Pinpoint the cell where the given text exists, returning its [x, y] midpoint coordinate. 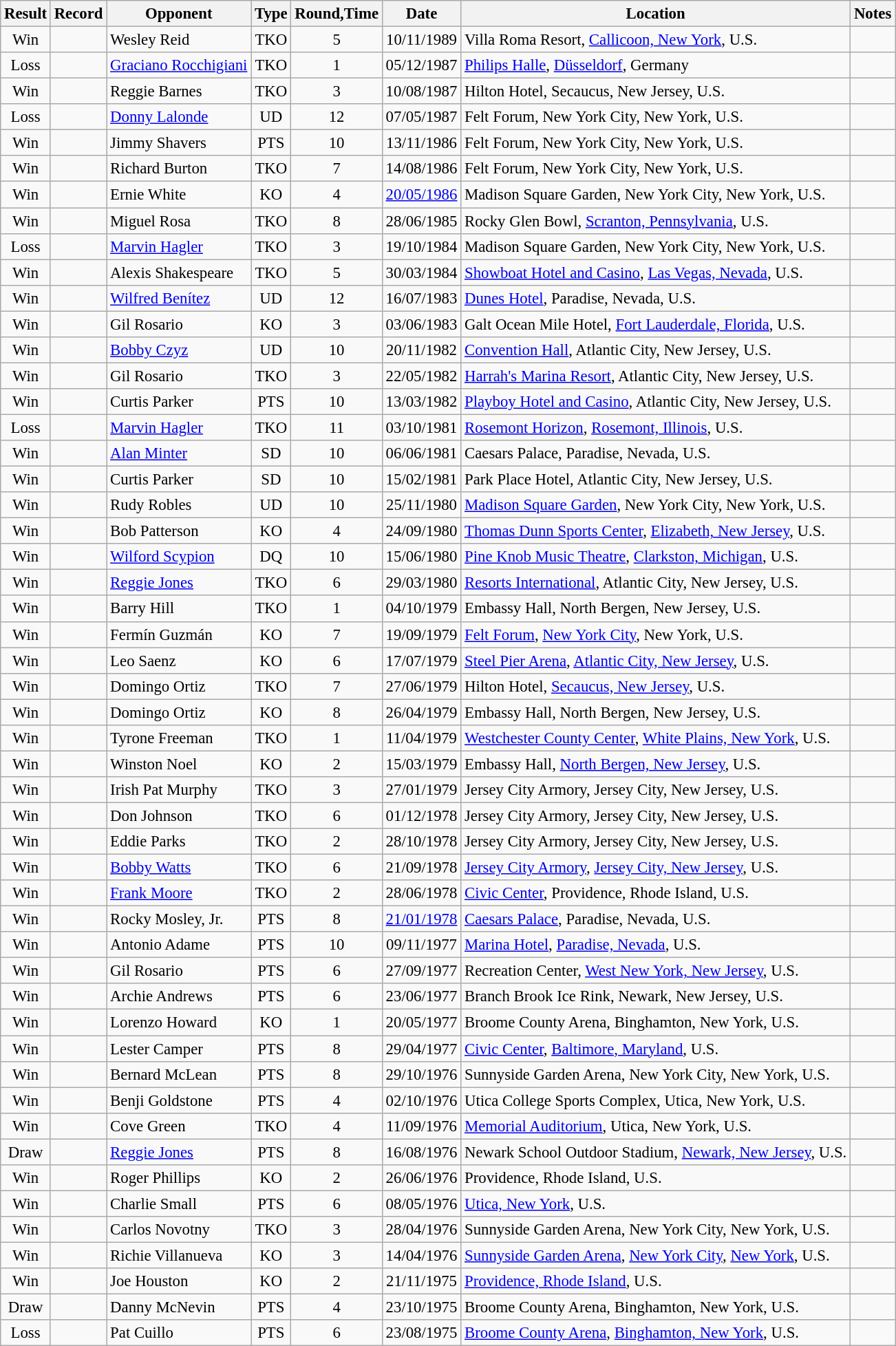
Steel Pier Arena, Atlantic City, New Jersey, U.S. [656, 661]
Jimmy Shavers [179, 143]
04/10/1979 [421, 609]
Marina Hotel, Paradise, Nevada, U.S. [656, 945]
Winston Noel [179, 764]
29/10/1976 [421, 1074]
Antonio Adame [179, 945]
Type [271, 14]
Result [26, 14]
26/04/1979 [421, 712]
17/07/1979 [421, 661]
14/08/1986 [421, 169]
05/12/1987 [421, 65]
27/01/1979 [421, 790]
Thomas Dunn Sports Center, Elizabeth, New Jersey, U.S. [656, 531]
Playboy Hotel and Casino, Atlantic City, New Jersey, U.S. [656, 402]
Recreation Center, West New York, New Jersey, U.S. [656, 971]
Leo Saenz [179, 661]
Date [421, 14]
Villa Roma Resort, Callicoon, New York, U.S. [656, 40]
Joe Houston [179, 1281]
23/06/1977 [421, 997]
27/06/1979 [421, 686]
Location [656, 14]
11 [337, 427]
10/08/1987 [421, 92]
Richie Villanueva [179, 1255]
Lorenzo Howard [179, 1023]
03/10/1981 [421, 427]
Bob Patterson [179, 531]
15/03/1979 [421, 764]
Don Johnson [179, 815]
Archie Andrews [179, 997]
Eddie Parks [179, 842]
23/10/1975 [421, 1307]
28/04/1976 [421, 1230]
03/06/1983 [421, 324]
Rocky Mosley, Jr. [179, 919]
28/06/1978 [421, 893]
21/11/1975 [421, 1281]
Round,Time [337, 14]
Westchester County Center, White Plains, New York, U.S. [656, 738]
23/08/1975 [421, 1333]
Cove Green [179, 1126]
Wesley Reid [179, 40]
Benji Goldstone [179, 1100]
08/05/1976 [421, 1204]
Harrah's Marina Resort, Atlantic City, New Jersey, U.S. [656, 376]
Convention Hall, Atlantic City, New Jersey, U.S. [656, 350]
26/06/1976 [421, 1178]
Lester Camper [179, 1049]
Donny Lalonde [179, 117]
19/10/1984 [421, 246]
Alan Minter [179, 453]
Richard Burton [179, 169]
Memorial Auditorium, Utica, New York, U.S. [656, 1126]
Carlos Novotny [179, 1230]
Branch Brook Ice Rink, Newark, New Jersey, U.S. [656, 997]
14/04/1976 [421, 1255]
29/03/1980 [421, 583]
Wilford Scypion [179, 557]
11/04/1979 [421, 738]
09/11/1977 [421, 945]
Wilfred Benítez [179, 298]
Rosemont Horizon, Rosemont, Illinois, U.S. [656, 427]
21/01/1978 [421, 919]
Miguel Rosa [179, 221]
28/06/1985 [421, 221]
Opponent [179, 14]
Park Place Hotel, Atlantic City, New Jersey, U.S. [656, 480]
24/09/1980 [421, 531]
10/11/1989 [421, 40]
Rocky Glen Bowl, Scranton, Pennsylvania, U.S. [656, 221]
16/08/1976 [421, 1152]
15/06/1980 [421, 557]
15/02/1981 [421, 480]
Pine Knob Music Theatre, Clarkston, Michigan, U.S. [656, 557]
Frank Moore [179, 893]
20/05/1977 [421, 1023]
Utica College Sports Complex, Utica, New York, U.S. [656, 1100]
Ernie White [179, 195]
Civic Center, Baltimore, Maryland, U.S. [656, 1049]
01/12/1978 [421, 815]
Charlie Small [179, 1204]
Civic Center, Providence, Rhode Island, U.S. [656, 893]
Resorts International, Atlantic City, New Jersey, U.S. [656, 583]
DQ [271, 557]
20/05/1986 [421, 195]
Danny McNevin [179, 1307]
Reggie Barnes [179, 92]
Rudy Robles [179, 505]
11/09/1976 [421, 1126]
02/10/1976 [421, 1100]
16/07/1983 [421, 298]
Bobby Czyz [179, 350]
22/05/1982 [421, 376]
27/09/1977 [421, 971]
Fermín Guzmán [179, 634]
06/06/1981 [421, 453]
Newark School Outdoor Stadium, Newark, New Jersey, U.S. [656, 1152]
13/11/1986 [421, 143]
13/03/1982 [421, 402]
28/10/1978 [421, 842]
Graciano Rocchigiani [179, 65]
Notes [873, 14]
Alexis Shakespeare [179, 273]
Pat Cuillo [179, 1333]
Showboat Hotel and Casino, Las Vegas, Nevada, U.S. [656, 273]
19/09/1979 [421, 634]
30/03/1984 [421, 273]
Roger Phillips [179, 1178]
Irish Pat Murphy [179, 790]
Record [78, 14]
21/09/1978 [421, 868]
Bobby Watts [179, 868]
20/11/1982 [421, 350]
Barry Hill [179, 609]
Tyrone Freeman [179, 738]
Bernard McLean [179, 1074]
Dunes Hotel, Paradise, Nevada, U.S. [656, 298]
25/11/1980 [421, 505]
Utica, New York, U.S. [656, 1204]
29/04/1977 [421, 1049]
Philips Halle, Düsseldorf, Germany [656, 65]
Galt Ocean Mile Hotel, Fort Lauderdale, Florida, U.S. [656, 324]
07/05/1987 [421, 117]
